Scan for the cell matching the given text and deliver its (x, y) coordinate at center. 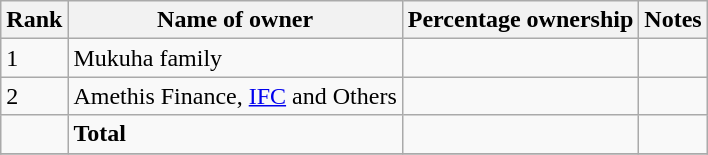
Rank (34, 20)
1 (34, 58)
Name of owner (235, 20)
Total (235, 134)
Mukuha family (235, 58)
Percentage ownership (520, 20)
Amethis Finance, IFC and Others (235, 96)
Notes (673, 20)
2 (34, 96)
